Detect which cell encompasses the target text, then output its (X, Y) center coordinate. 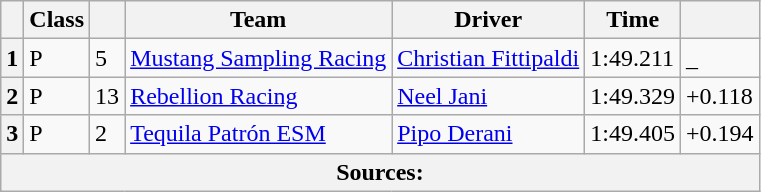
Tequila Patrón ESM (258, 134)
Christian Fittipaldi (488, 58)
Time (633, 20)
Team (258, 20)
Class (57, 20)
+0.194 (720, 134)
Sources: (380, 172)
1:49.405 (633, 134)
_ (720, 58)
Rebellion Racing (258, 96)
Neel Jani (488, 96)
Pipo Derani (488, 134)
1 (12, 58)
3 (12, 134)
Driver (488, 20)
Mustang Sampling Racing (258, 58)
1:49.211 (633, 58)
5 (108, 58)
13 (108, 96)
1:49.329 (633, 96)
+0.118 (720, 96)
